Search for the cell housing the specified text and yield its [X, Y] center coordinate. 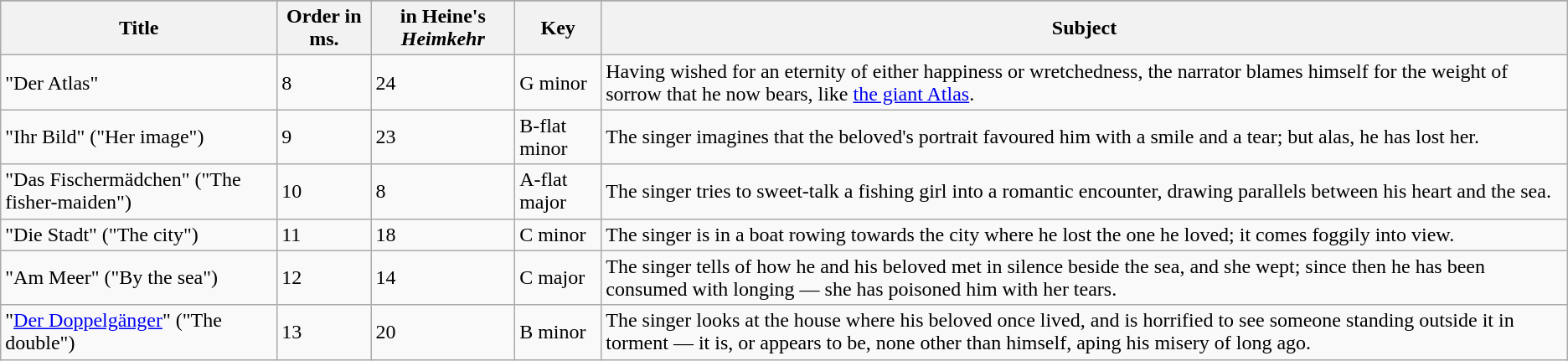
Subject [1085, 28]
The singer is in a boat rowing towards the city where he lost the one he loved; it comes foggily into view. [1085, 235]
The singer tries to sweet-talk a fishing girl into a romantic encounter, drawing parallels between his heart and the sea. [1085, 191]
10 [324, 191]
18 [443, 235]
11 [324, 235]
Key [558, 28]
23 [443, 137]
"Der Doppelgänger" ("The double") [139, 332]
in Heine's Heimkehr [443, 28]
24 [443, 82]
"Das Fischermädchen" ("The fisher-maiden") [139, 191]
C major [558, 278]
G minor [558, 82]
13 [324, 332]
"Die Stadt" ("The city") [139, 235]
"Am Meer" ("By the sea") [139, 278]
B minor [558, 332]
14 [443, 278]
"Ihr Bild" ("Her image") [139, 137]
9 [324, 137]
Title [139, 28]
B-flat minor [558, 137]
12 [324, 278]
The singer imagines that the beloved's portrait favoured him with a smile and a tear; but alas, he has lost her. [1085, 137]
Order in ms. [324, 28]
"Der Atlas" [139, 82]
20 [443, 332]
C minor [558, 235]
A-flat major [558, 191]
